Search for the cell housing the specified text and yield its [x, y] center coordinate. 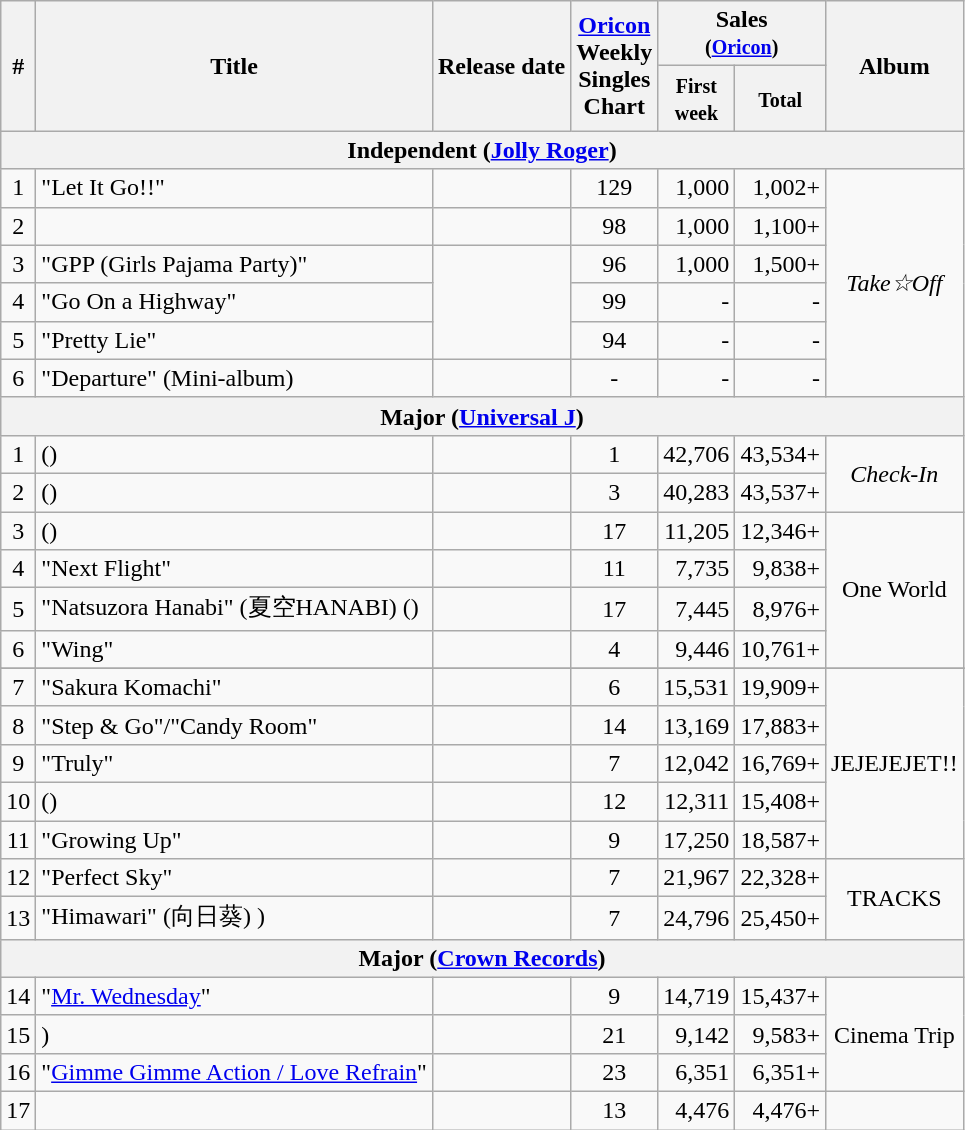
16,769+ [780, 763]
"Himawari" (向日葵) ) [234, 918]
18,587+ [780, 839]
96 [614, 264]
Major (Crown Records) [482, 958]
"Natsuzora Hanabi" (夏空HANABI) () [234, 610]
42,706 [696, 454]
"Perfect Sky" [234, 878]
22,328+ [780, 878]
7,735 [696, 569]
"Pretty Lie" [234, 340]
# [18, 66]
1,100+ [780, 226]
99 [614, 302]
15 [18, 1034]
Total [780, 98]
40,283 [696, 492]
Cinema Trip [894, 1034]
4,476 [696, 1110]
24,796 [696, 918]
98 [614, 226]
Album [894, 66]
11,205 [696, 531]
1,500+ [780, 264]
TRACKS [894, 900]
12,311 [696, 801]
Independent (Jolly Roger) [482, 150]
"Go On a Highway" [234, 302]
14,719 [696, 996]
8,976+ [780, 610]
17,883+ [780, 725]
12,042 [696, 763]
15,408+ [780, 801]
25,450+ [780, 918]
129 [614, 188]
"Truly" [234, 763]
15,437+ [780, 996]
OriconWeeklySinglesChart [614, 66]
43,537+ [780, 492]
Major (Universal J) [482, 416]
10 [18, 801]
12,346+ [780, 531]
21 [614, 1034]
Take☆Off [894, 283]
"Growing Up" [234, 839]
Title [234, 66]
"Departure" (Mini-album) [234, 378]
10,761+ [780, 649]
"GPP (Girls Pajama Party)" [234, 264]
9,446 [696, 649]
) [234, 1034]
6,351+ [780, 1072]
"Sakura Komachi" [234, 687]
19,909+ [780, 687]
"Gimme Gimme Action / Love Refrain" [234, 1072]
9,583+ [780, 1034]
Release date [501, 66]
Firstweek [696, 98]
9,142 [696, 1034]
Check-In [894, 473]
Sales(Oricon) [742, 34]
"Wing" [234, 649]
17,250 [696, 839]
8 [18, 725]
"Step & Go"/"Candy Room" [234, 725]
"Mr. Wednesday" [234, 996]
43,534+ [780, 454]
21,967 [696, 878]
6,351 [696, 1072]
15,531 [696, 687]
4,476+ [780, 1110]
JEJEJEJET!! [894, 763]
9,838+ [780, 569]
13,169 [696, 725]
16 [18, 1072]
23 [614, 1072]
7,445 [696, 610]
"Let It Go!!" [234, 188]
94 [614, 340]
"Next Flight" [234, 569]
1,002+ [780, 188]
One World [894, 590]
